Determine the (x, y) coordinate at the center of the cell enclosing the given text.  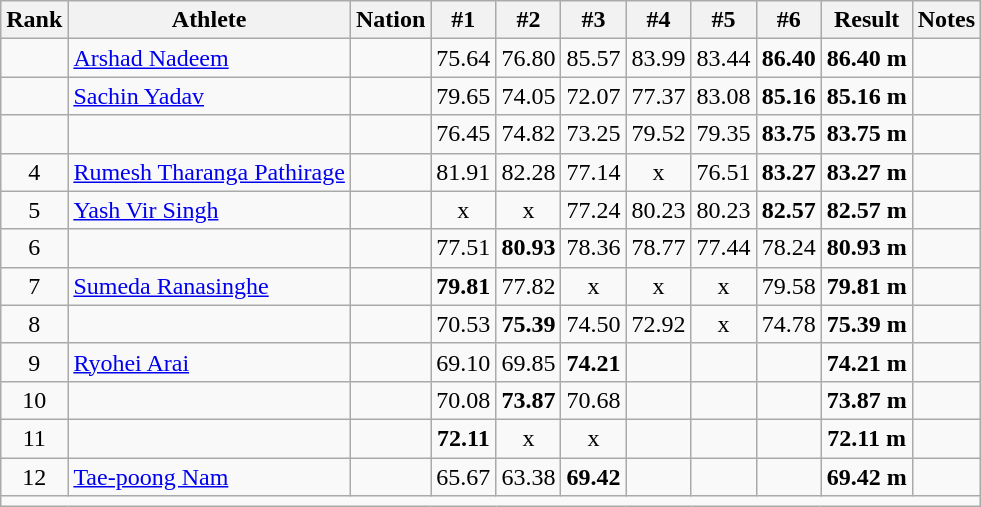
#3 (594, 20)
74.78 (788, 324)
69.10 (464, 362)
79.81 m (866, 286)
83.27 (788, 172)
65.67 (464, 477)
Rank (34, 20)
79.58 (788, 286)
6 (34, 248)
74.50 (594, 324)
#6 (788, 20)
80.93 m (866, 248)
78.36 (594, 248)
Tae-poong Nam (210, 477)
83.44 (724, 58)
83.27 m (866, 172)
72.11 (464, 438)
5 (34, 210)
76.51 (724, 172)
73.87 (528, 400)
70.68 (594, 400)
69.42 m (866, 477)
86.40 m (866, 58)
76.45 (464, 134)
73.87 m (866, 400)
77.24 (594, 210)
74.21 m (866, 362)
79.65 (464, 96)
73.25 (594, 134)
82.57 (788, 210)
74.05 (528, 96)
Yash Vir Singh (210, 210)
75.64 (464, 58)
72.07 (594, 96)
8 (34, 324)
77.51 (464, 248)
#1 (464, 20)
Athlete (210, 20)
83.75 (788, 134)
#4 (658, 20)
Rumesh Tharanga Pathirage (210, 172)
76.80 (528, 58)
77.82 (528, 286)
74.82 (528, 134)
Sumeda Ranasinghe (210, 286)
79.52 (658, 134)
81.91 (464, 172)
83.75 m (866, 134)
69.85 (528, 362)
80.93 (528, 248)
70.08 (464, 400)
11 (34, 438)
75.39 m (866, 324)
74.21 (594, 362)
4 (34, 172)
77.37 (658, 96)
Sachin Yadav (210, 96)
77.14 (594, 172)
75.39 (528, 324)
82.57 m (866, 210)
#5 (724, 20)
9 (34, 362)
72.92 (658, 324)
83.99 (658, 58)
Notes (946, 20)
7 (34, 286)
79.81 (464, 286)
Ryohei Arai (210, 362)
85.57 (594, 58)
77.44 (724, 248)
10 (34, 400)
86.40 (788, 58)
Arshad Nadeem (210, 58)
Result (866, 20)
63.38 (528, 477)
#2 (528, 20)
85.16 m (866, 96)
72.11 m (866, 438)
12 (34, 477)
79.35 (724, 134)
83.08 (724, 96)
82.28 (528, 172)
78.77 (658, 248)
78.24 (788, 248)
70.53 (464, 324)
Nation (390, 20)
69.42 (594, 477)
85.16 (788, 96)
